Output the (x, y) coordinate of the center of the cell containing the given text.  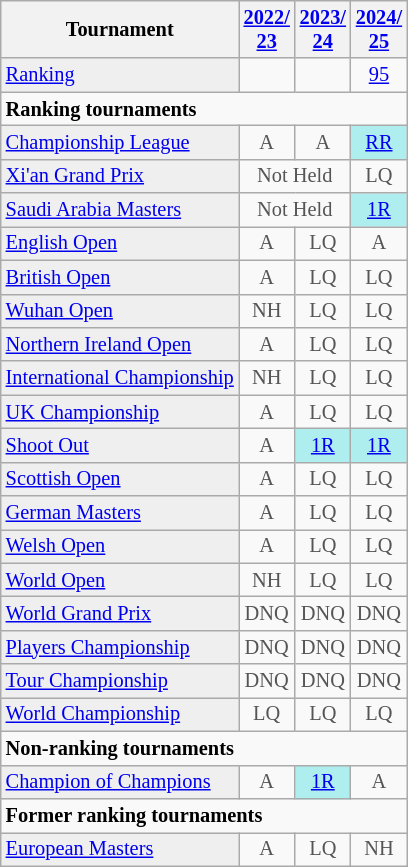
Champion of Champions (120, 782)
Northern Ireland Open (120, 344)
World Championship (120, 714)
Former ranking tournaments (204, 815)
Tour Championship (120, 681)
Ranking tournaments (204, 109)
Non-ranking tournaments (204, 748)
International Championship (120, 378)
Tournament (120, 29)
Scottish Open (120, 479)
European Masters (120, 849)
German Masters (120, 513)
Xi'an Grand Prix (120, 176)
2024/25 (379, 29)
2022/23 (267, 29)
English Open (120, 243)
RR (379, 142)
Championship League (120, 142)
Wuhan Open (120, 311)
Saudi Arabia Masters (120, 210)
2023/24 (323, 29)
95 (379, 75)
World Open (120, 580)
Players Championship (120, 647)
Welsh Open (120, 546)
British Open (120, 277)
World Grand Prix (120, 613)
Ranking (120, 75)
UK Championship (120, 412)
Shoot Out (120, 445)
